Determine the [X, Y] coordinate at the center of the cell enclosing the given text.  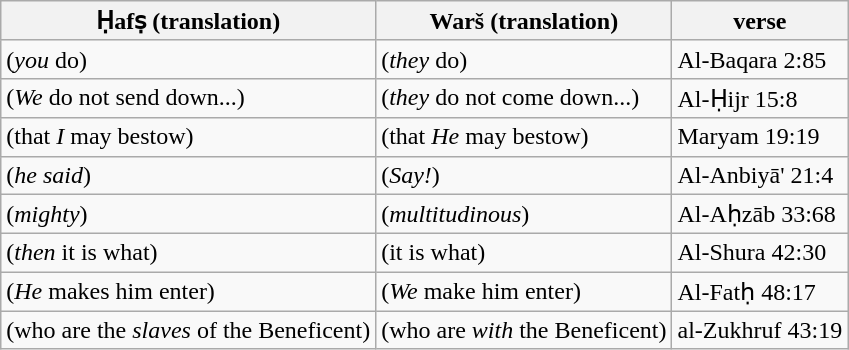
(he said) [188, 175]
(He makes him enter) [188, 292]
Al-Aḥzāb 33:68 [760, 214]
(then it is what) [188, 253]
al-Zukhruf 43:19 [760, 330]
Al-Fatḥ 48:17 [760, 292]
(who are with the Beneficent) [524, 330]
(that I may bestow) [188, 137]
(We make him enter) [524, 292]
(multitudinous) [524, 214]
Al-Shura 42:30 [760, 253]
(you do) [188, 59]
(We do not send down...) [188, 98]
(they do) [524, 59]
Ḥafṣ (translation) [188, 21]
Al-Baqara 2:85 [760, 59]
Maryam 19:19 [760, 137]
(they do not come down...) [524, 98]
(Say!) [524, 175]
(it is what) [524, 253]
verse [760, 21]
Al-Ḥijr 15:8 [760, 98]
(who are the slaves of the Beneficent) [188, 330]
Warš (translation) [524, 21]
(mighty) [188, 214]
Al-Anbiyā' 21:4 [760, 175]
(that He may bestow) [524, 137]
